Identify which cell holds the provided text, then report its (x, y) central coordinate. 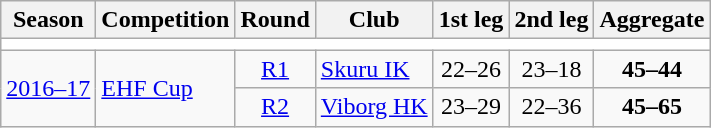
Club (374, 20)
2nd leg (552, 20)
22–26 (471, 69)
23–18 (552, 69)
2016–17 (48, 88)
45–44 (652, 69)
Competition (166, 20)
Round (275, 20)
Viborg HK (374, 107)
1st leg (471, 20)
R2 (275, 107)
Skuru IK (374, 69)
22–36 (552, 107)
45–65 (652, 107)
EHF Cup (166, 88)
Aggregate (652, 20)
23–29 (471, 107)
Season (48, 20)
R1 (275, 69)
